From the cell containing the given text, extract its center point as (X, Y) coordinate. 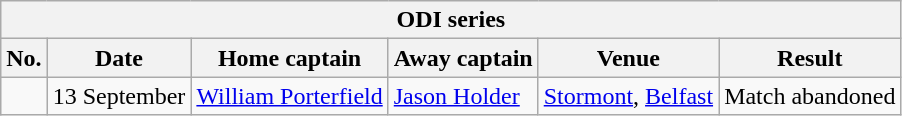
No. (24, 58)
Date (119, 58)
Result (810, 58)
Venue (628, 58)
Away captain (463, 58)
Home captain (290, 58)
Match abandoned (810, 96)
William Porterfield (290, 96)
ODI series (451, 20)
Stormont, Belfast (628, 96)
Jason Holder (463, 96)
13 September (119, 96)
